Return the [x, y] coordinate for the center point of the cell that contains the specified text.  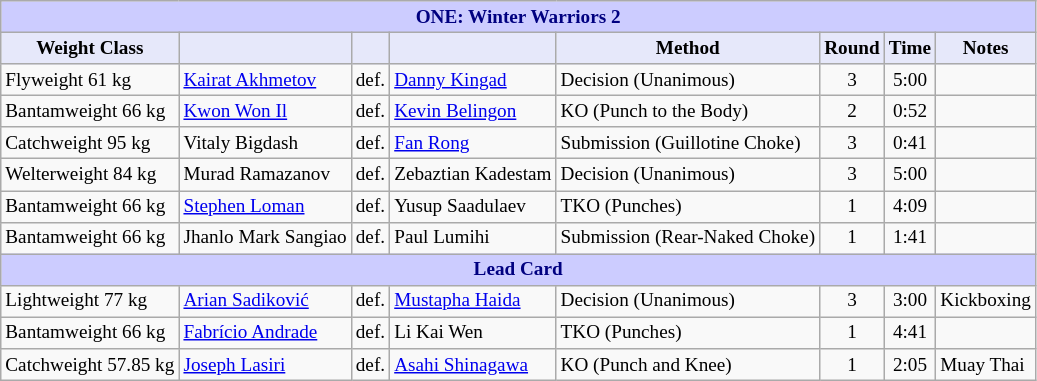
Weight Class [90, 48]
Yusup Saadulaev [473, 206]
KO (Punch to the Body) [688, 111]
Lightweight 77 kg [90, 301]
Arian Sadiković [265, 301]
Zebaztian Kadestam [473, 175]
2 [852, 111]
1:41 [910, 238]
Asahi Shinagawa [473, 365]
Stephen Loman [265, 206]
Kickboxing [986, 301]
Jhanlo Mark Sangiao [265, 238]
Notes [986, 48]
Submission (Guillotine Choke) [688, 143]
Danny Kingad [473, 80]
Welterweight 84 kg [90, 175]
0:52 [910, 111]
0:41 [910, 143]
Time [910, 48]
Vitaly Bigdash [265, 143]
Li Kai Wen [473, 333]
Murad Ramazanov [265, 175]
Fabrício Andrade [265, 333]
Kwon Won Il [265, 111]
Fan Rong [473, 143]
3:00 [910, 301]
Joseph Lasiri [265, 365]
Kairat Akhmetov [265, 80]
Lead Card [518, 270]
Catchweight 95 kg [90, 143]
Catchweight 57.85 kg [90, 365]
Paul Lumihi [473, 238]
2:05 [910, 365]
4:09 [910, 206]
Kevin Belingon [473, 111]
Muay Thai [986, 365]
Submission (Rear-Naked Choke) [688, 238]
4:41 [910, 333]
Flyweight 61 kg [90, 80]
Mustapha Haida [473, 301]
KO (Punch and Knee) [688, 365]
Round [852, 48]
Method [688, 48]
ONE: Winter Warriors 2 [518, 17]
